Return the [X, Y] coordinate for the center point of the cell that contains the specified text.  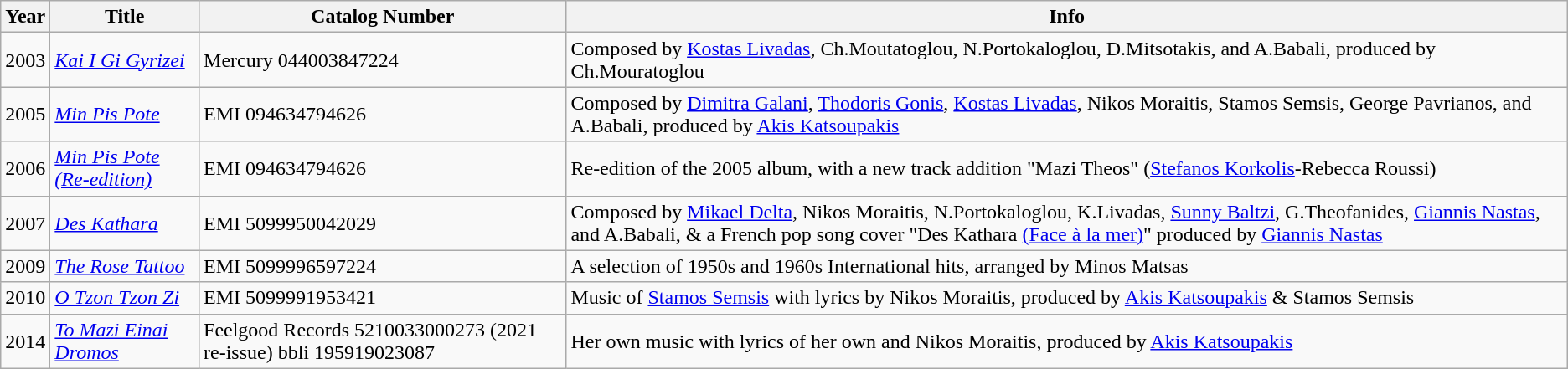
Min Pis Pote (Re-edition) [125, 169]
To Mazi Einai Dromos [125, 341]
ΕΜΙ 5099991953421 [383, 298]
2003 [25, 60]
ΕΜΙ 5099996597224 [383, 266]
2005 [25, 114]
A selection of 1950s and 1960s International hits, arranged by Minos Matsas [1067, 266]
2007 [25, 223]
Feelgood Records 5210033000273 (2021 re-issue) bbli 195919023087 [383, 341]
Des Kathara [125, 223]
Year [25, 17]
Composed by Kostas Livadas, Ch.Moutatoglou, N.Portokaloglou, D.Mitsotakis, and A.Babali, produced by Ch.Mouratoglou [1067, 60]
Re-edition of the 2005 album, with a new track addition "Mazi Theos" (Stefanos Korkolis-Rebecca Roussi) [1067, 169]
Kai I Gi Gyrizei [125, 60]
2014 [25, 341]
The Rose Tattoo [125, 266]
O Tzon Tzon Zi [125, 298]
Her own music with lyrics of her own and Nikos Moraitis, produced by Akis Katsoupakis [1067, 341]
Mercury 044003847224 [383, 60]
Min Pis Pote [125, 114]
Music of Stamos Semsis with lyrics by Nikos Moraitis, produced by Akis Katsoupakis & Stamos Semsis [1067, 298]
2010 [25, 298]
2006 [25, 169]
Title [125, 17]
2009 [25, 266]
Catalog Number [383, 17]
ΕΜΙ 5099950042029 [383, 223]
Info [1067, 17]
